Return [X, Y] of the center of cell containing provided text 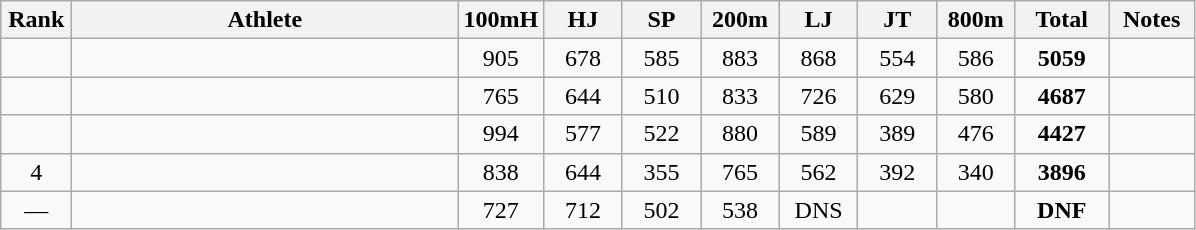
727 [501, 210]
554 [898, 58]
510 [662, 96]
562 [818, 172]
880 [740, 134]
868 [818, 58]
580 [976, 96]
833 [740, 96]
586 [976, 58]
Rank [36, 20]
JT [898, 20]
LJ [818, 20]
340 [976, 172]
726 [818, 96]
392 [898, 172]
589 [818, 134]
3896 [1062, 172]
DNS [818, 210]
577 [584, 134]
502 [662, 210]
100mH [501, 20]
200m [740, 20]
5059 [1062, 58]
522 [662, 134]
838 [501, 172]
DNF [1062, 210]
4427 [1062, 134]
389 [898, 134]
712 [584, 210]
— [36, 210]
905 [501, 58]
Athlete [265, 20]
585 [662, 58]
538 [740, 210]
Notes [1152, 20]
SP [662, 20]
355 [662, 172]
HJ [584, 20]
476 [976, 134]
883 [740, 58]
629 [898, 96]
800m [976, 20]
4 [36, 172]
678 [584, 58]
4687 [1062, 96]
Total [1062, 20]
994 [501, 134]
